Search for the cell housing the specified text and yield its [X, Y] center coordinate. 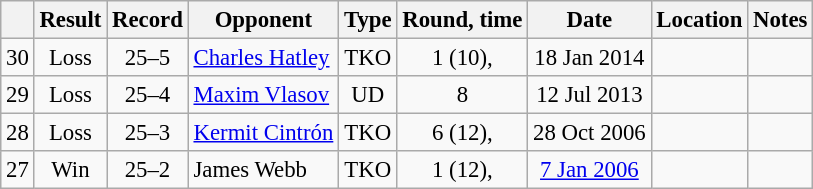
Opponent [263, 20]
25–3 [148, 133]
12 Jul 2013 [590, 95]
Win [70, 170]
Notes [780, 20]
27 [18, 170]
29 [18, 95]
Charles Hatley [263, 58]
Round, time [462, 20]
18 Jan 2014 [590, 58]
Type [368, 20]
6 (12), [462, 133]
Kermit Cintrón [263, 133]
25–5 [148, 58]
25–2 [148, 170]
Date [590, 20]
Record [148, 20]
28 [18, 133]
8 [462, 95]
Result [70, 20]
25–4 [148, 95]
30 [18, 58]
Maxim Vlasov [263, 95]
1 (12), [462, 170]
James Webb [263, 170]
UD [368, 95]
Location [700, 20]
28 Oct 2006 [590, 133]
1 (10), [462, 58]
7 Jan 2006 [590, 170]
